Detect which cell encompasses the target text, then output its [x, y] center coordinate. 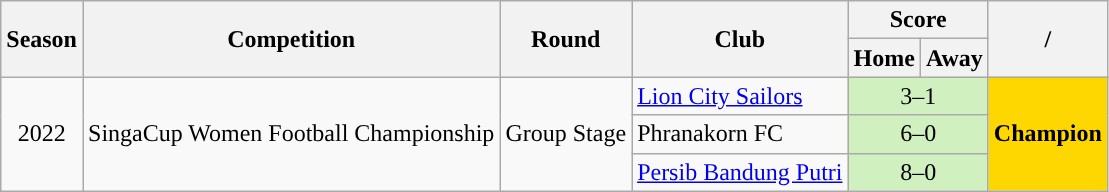
2022 [42, 134]
Competition [290, 39]
Club [740, 39]
8–0 [918, 172]
Lion City Sailors [740, 96]
Group Stage [566, 134]
Score [918, 20]
Away [954, 58]
Season [42, 39]
6–0 [918, 134]
Champion [1048, 134]
/ [1048, 39]
Persib Bandung Putri [740, 172]
Round [566, 39]
Home [884, 58]
Phranakorn FC [740, 134]
SingaCup Women Football Championship [290, 134]
3–1 [918, 96]
